For the text-containing cell, return its midpoint in (X, Y) coordinate format. 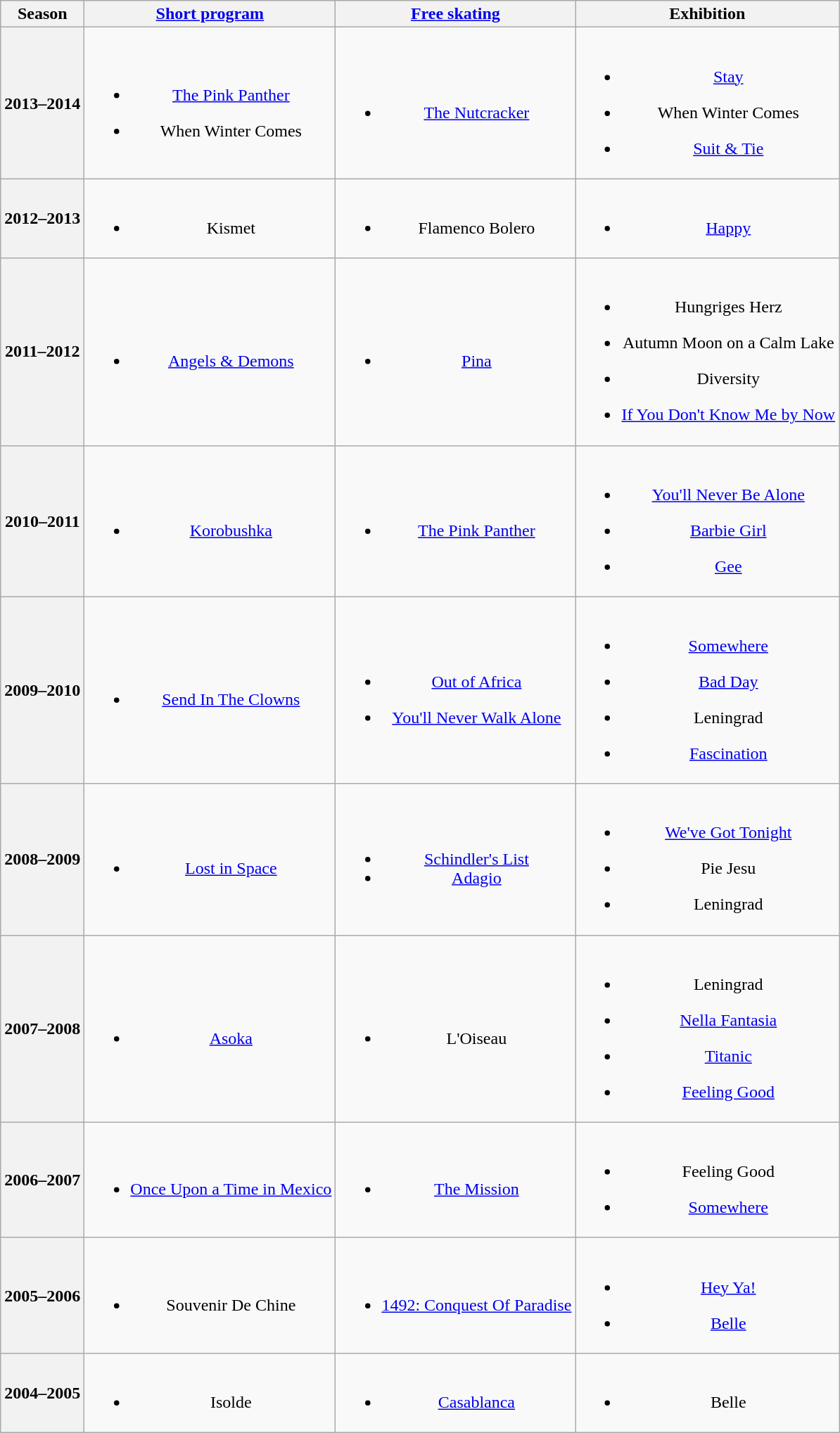
The Mission (456, 1180)
Happy (708, 218)
The Pink Panther (456, 521)
Leningrad Nella FantasiaTitanicFeeling Good (708, 1028)
2013–2014 (42, 103)
Hey Ya! Belle (708, 1295)
Korobushka (210, 521)
2012–2013 (42, 218)
2007–2008 (42, 1028)
Isolde (210, 1393)
Feeling Good Somewhere (708, 1180)
2008–2009 (42, 860)
Somewhere Bad Day Leningrad Fascination (708, 690)
Out of Africa You'll Never Walk Alone (456, 690)
2009–2010 (42, 690)
Send In The Clowns (210, 690)
2005–2006 (42, 1295)
Lost in Space (210, 860)
Angels & Demons (210, 352)
The Pink Panther When Winter Comes (210, 103)
Flamenco Bolero (456, 218)
Kismet (210, 218)
Pina (456, 352)
Stay When Winter Comes Suit & Tie (708, 103)
We've Got Tonight Pie Jesu Leningrad (708, 860)
L'Oiseau (456, 1028)
2004–2005 (42, 1393)
Souvenir De Chine (210, 1295)
The Nutcracker (456, 103)
2010–2011 (42, 521)
Once Upon a Time in Mexico (210, 1180)
You'll Never Be Alone Barbie Girl Gee (708, 521)
Short program (210, 14)
Exhibition (708, 14)
Hungriges Herz Autumn Moon on a Calm Lake Diversity If You Don't Know Me by Now (708, 352)
Asoka (210, 1028)
1492: Conquest Of Paradise (456, 1295)
Season (42, 14)
Schindler's List Adagio (456, 860)
2006–2007 (42, 1180)
Free skating (456, 14)
2011–2012 (42, 352)
Casablanca (456, 1393)
Belle (708, 1393)
